From the cell containing the given text, extract its center point as [X, Y] coordinate. 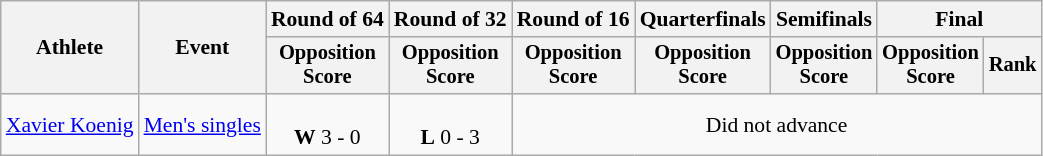
Round of 32 [450, 19]
Xavier Koenig [70, 124]
Semifinals [824, 19]
Final [959, 19]
Event [202, 48]
Round of 16 [574, 19]
Men's singles [202, 124]
Round of 64 [328, 19]
W 3 - 0 [328, 124]
Athlete [70, 48]
L 0 - 3 [450, 124]
Rank [1013, 66]
Did not advance [777, 124]
Quarterfinals [703, 19]
